Find where the given text appears and provide that cell's center as [X, Y] coordinate. 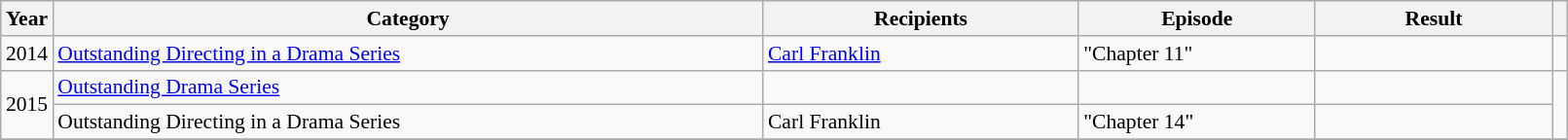
Outstanding Drama Series [408, 87]
Result [1433, 18]
Year [27, 18]
2014 [27, 53]
Episode [1197, 18]
Category [408, 18]
"Chapter 11" [1197, 53]
"Chapter 14" [1197, 122]
Recipients [921, 18]
2015 [27, 105]
